Search for the cell housing the specified text and yield its (x, y) center coordinate. 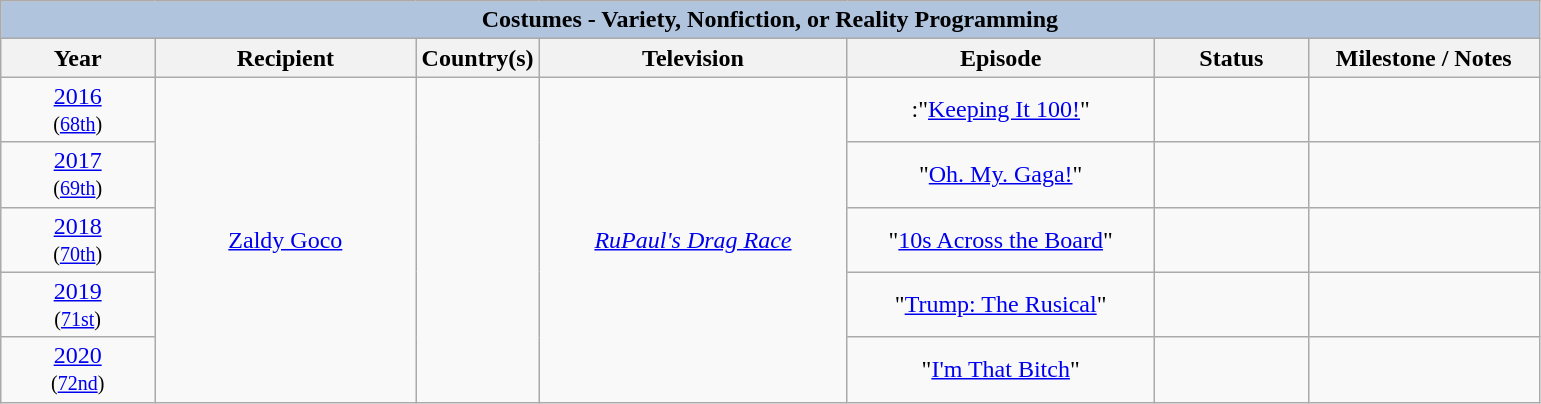
2020(72nd) (78, 370)
:"Keeping It 100!" (1001, 110)
Status (1231, 58)
2019(71st) (78, 304)
2018(70th) (78, 240)
Year (78, 58)
Recipient (286, 58)
"Trump: The Rusical" (1001, 304)
"10s Across the Board" (1001, 240)
RuPaul's Drag Race (693, 240)
2017(69th) (78, 174)
Country(s) (478, 58)
Episode (1001, 58)
Milestone / Notes (1424, 58)
"Oh. My. Gaga!" (1001, 174)
Costumes - Variety, Nonfiction, or Reality Programming (770, 20)
Zaldy Goco (286, 240)
"I'm That Bitch" (1001, 370)
Television (693, 58)
2016(68th) (78, 110)
